Return [x, y] of the center of cell containing provided text 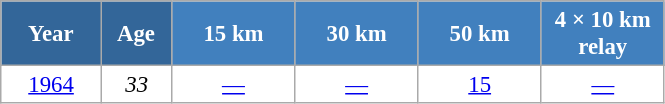
Age [136, 34]
30 km [356, 34]
Year [52, 34]
15 [480, 85]
50 km [480, 34]
33 [136, 85]
1964 [52, 85]
4 × 10 km relay [602, 34]
15 km [234, 34]
